For the text-containing cell, return its midpoint in (X, Y) coordinate format. 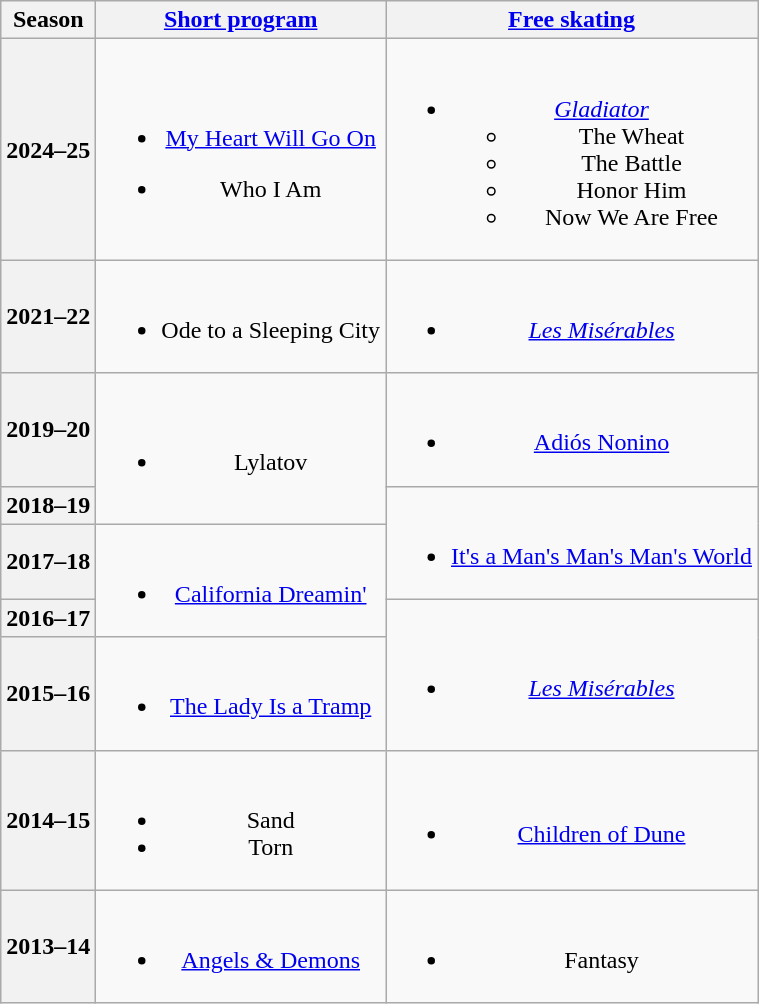
Short program (241, 20)
2016–17 (48, 618)
Angels & Demons (241, 946)
GladiatorThe WheatThe BattleHonor HimNow We Are Free (572, 150)
2015–16 (48, 694)
2018–19 (48, 505)
Free skating (572, 20)
Ode to a Sleeping City (241, 316)
Children of Dune (572, 820)
2013–14 (48, 946)
California Dreamin' (241, 580)
My Heart Will Go On Who I Am (241, 150)
2021–22 (48, 316)
2019–20 (48, 430)
Fantasy (572, 946)
2024–25 (48, 150)
Adiós Nonino (572, 430)
2017–18 (48, 562)
It's a Man's Man's Man's World (572, 542)
2014–15 (48, 820)
Season (48, 20)
The Lady Is a Tramp (241, 694)
Lylatov (241, 448)
Sand Torn (241, 820)
